Capture the cell that displays the provided text and extract its [X, Y] central coordinate. 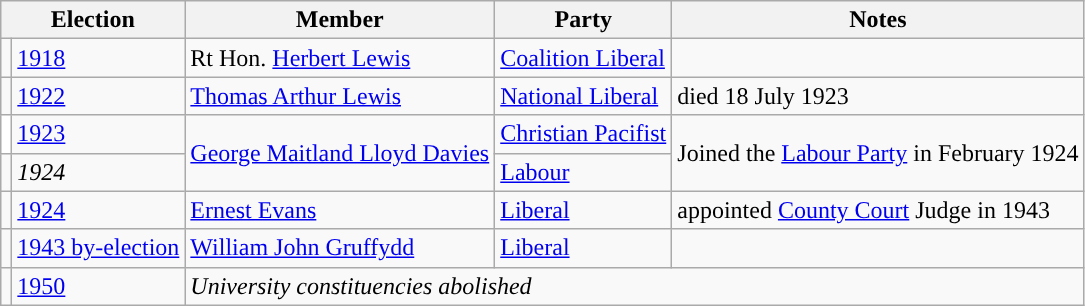
Thomas Arthur Lewis [340, 96]
1923 [98, 134]
died 18 July 1923 [878, 96]
National Liberal [584, 96]
Member [340, 20]
1918 [98, 58]
1922 [98, 96]
Election [93, 20]
Notes [878, 20]
1943 by-election [98, 248]
appointed County Court Judge in 1943 [878, 210]
1950 [98, 286]
Coalition Liberal [584, 58]
Labour [584, 172]
University constituencies abolished [634, 286]
Christian Pacifist [584, 134]
Ernest Evans [340, 210]
William John Gruffydd [340, 248]
Party [584, 20]
Rt Hon. Herbert Lewis [340, 58]
George Maitland Lloyd Davies [340, 153]
Joined the Labour Party in February 1924 [878, 153]
